Capture the cell that displays the provided text and extract its (X, Y) central coordinate. 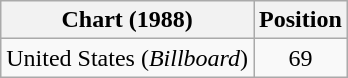
Position (301, 20)
69 (301, 58)
United States (Billboard) (128, 58)
Chart (1988) (128, 20)
